Determine the (X, Y) coordinate at the center of the cell enclosing the given text.  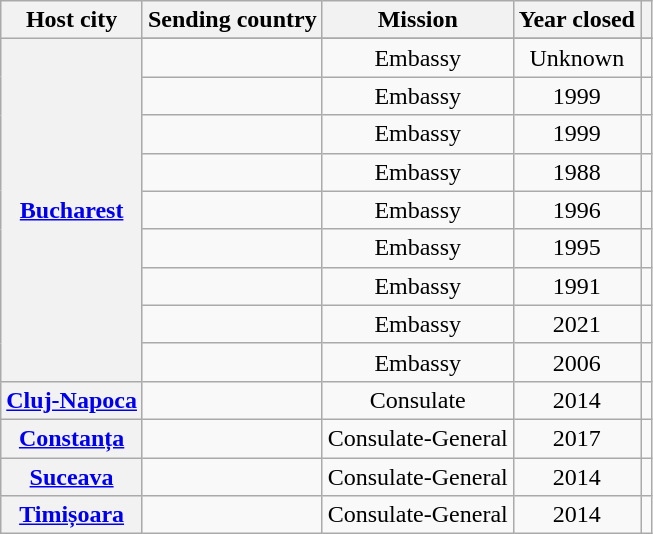
2006 (576, 362)
Consulate (418, 400)
2021 (576, 324)
Mission (418, 20)
1996 (576, 210)
Sending country (232, 20)
Cluj-Napoca (72, 400)
Suceava (72, 477)
1988 (576, 172)
Year closed (576, 20)
Unknown (576, 58)
Bucharest (72, 210)
Host city (72, 20)
Timișoara (72, 515)
1995 (576, 248)
1991 (576, 286)
Constanța (72, 438)
2017 (576, 438)
